Find where the given text appears and provide that cell's center as (x, y) coordinate. 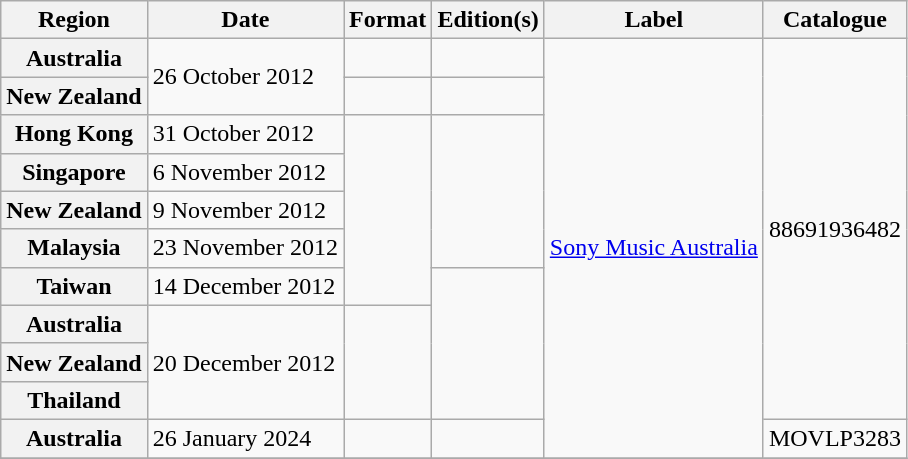
Edition(s) (488, 20)
Taiwan (74, 286)
Singapore (74, 172)
20 December 2012 (245, 362)
Label (654, 20)
Thailand (74, 400)
Region (74, 20)
Sony Music Australia (654, 248)
6 November 2012 (245, 172)
23 November 2012 (245, 248)
31 October 2012 (245, 134)
26 January 2024 (245, 438)
Format (388, 20)
88691936482 (834, 230)
9 November 2012 (245, 210)
MOVLP3283 (834, 438)
Date (245, 20)
Hong Kong (74, 134)
26 October 2012 (245, 77)
Catalogue (834, 20)
14 December 2012 (245, 286)
Malaysia (74, 248)
